Provide the [x, y] coordinate of the cell's center where the given text is located.  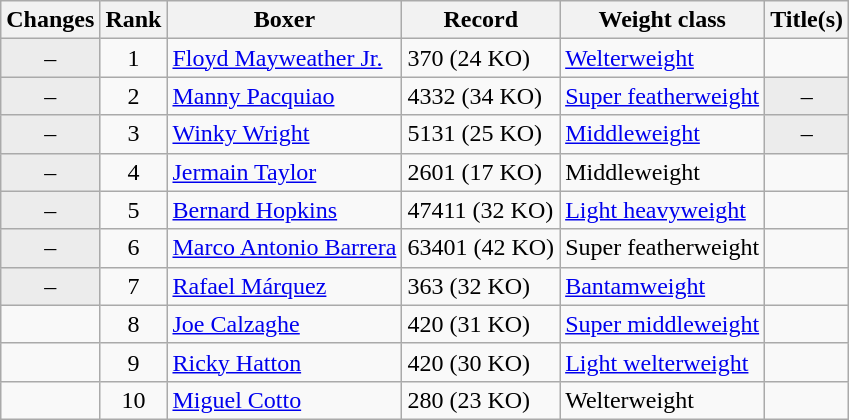
7 [134, 286]
Joe Calzaghe [284, 324]
Changes [50, 20]
370 (24 KO) [481, 58]
Bantamweight [662, 286]
Light heavyweight [662, 210]
Rafael Márquez [284, 286]
420 (30 KO) [481, 362]
2601 (17 KO) [481, 172]
1 [134, 58]
420 (31 KO) [481, 324]
6 [134, 248]
Jermain Taylor [284, 172]
Ricky Hatton [284, 362]
4 [134, 172]
Boxer [284, 20]
47411 (32 KO) [481, 210]
363 (32 KO) [481, 286]
280 (23 KO) [481, 400]
9 [134, 362]
5131 (25 KO) [481, 134]
2 [134, 96]
Rank [134, 20]
3 [134, 134]
10 [134, 400]
Winky Wright [284, 134]
Title(s) [807, 20]
Super middleweight [662, 324]
Marco Antonio Barrera [284, 248]
Weight class [662, 20]
Light welterweight [662, 362]
63401 (42 KO) [481, 248]
Floyd Mayweather Jr. [284, 58]
Bernard Hopkins [284, 210]
4332 (34 KO) [481, 96]
Manny Pacquiao [284, 96]
5 [134, 210]
Miguel Cotto [284, 400]
Record [481, 20]
8 [134, 324]
